Identify which cell holds the provided text, then report its [x, y] central coordinate. 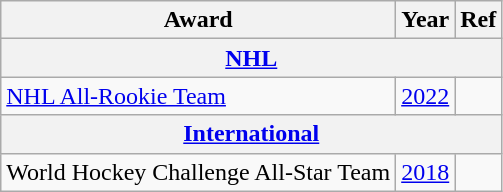
NHL All-Rookie Team [198, 96]
Year [426, 20]
2018 [426, 172]
World Hockey Challenge All-Star Team [198, 172]
2022 [426, 96]
Award [198, 20]
Ref [478, 20]
International [252, 134]
NHL [252, 58]
